Find where the given text appears and provide that cell's center as [x, y] coordinate. 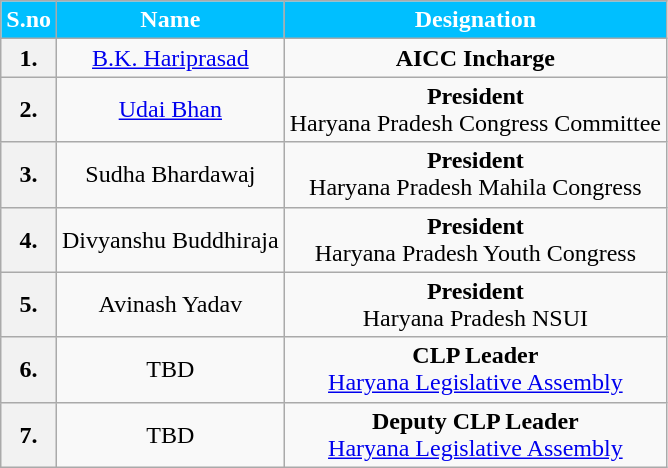
Divyanshu Buddhiraja [171, 240]
7. [29, 434]
S.no [29, 20]
Sudha Bhardawaj [171, 174]
Name [171, 20]
Avinash Yadav [171, 304]
4. [29, 240]
B.K. Hariprasad [171, 58]
Udai Bhan [171, 110]
AICC Incharge [475, 58]
Designation [475, 20]
PresidentHaryana Pradesh Youth Congress [475, 240]
CLP LeaderHaryana Legislative Assembly [475, 370]
6. [29, 370]
5. [29, 304]
1. [29, 58]
PresidentHaryana Pradesh Mahila Congress [475, 174]
PresidentHaryana Pradesh NSUI [475, 304]
PresidentHaryana Pradesh Congress Committee [475, 110]
2. [29, 110]
3. [29, 174]
Deputy CLP LeaderHaryana Legislative Assembly [475, 434]
